Extract the [X, Y] coordinate from the center of the cell holding the provided text.  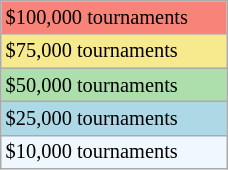
$75,000 tournaments [114, 51]
$10,000 tournaments [114, 152]
$25,000 tournaments [114, 118]
$50,000 tournaments [114, 85]
$100,000 tournaments [114, 17]
